Find where the given text appears and provide that cell's center as [X, Y] coordinate. 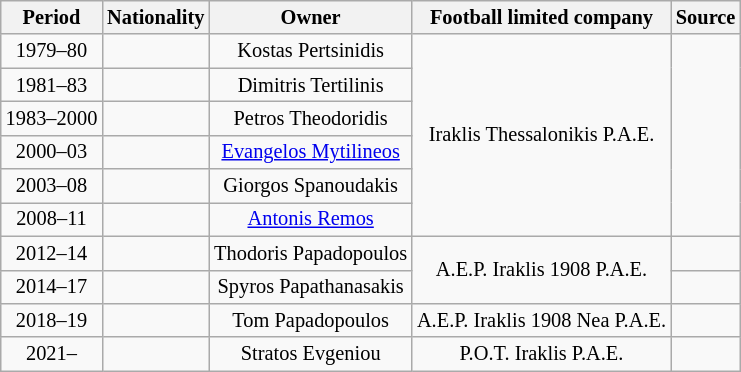
Antonis Remos [310, 220]
Stratos Evgeniou [310, 354]
2003–08 [52, 186]
Giorgos Spanoudakis [310, 186]
Thodoris Papadopoulos [310, 253]
Petros Theodoridis [310, 119]
2018–19 [52, 321]
1979–80 [52, 51]
Period [52, 18]
2021– [52, 354]
2000–03 [52, 152]
Spyros Papathanasakis [310, 287]
A.E.P. Iraklis 1908 Nea P.A.E. [542, 321]
2012–14 [52, 253]
1983–2000 [52, 119]
Owner [310, 18]
Source [706, 18]
Kostas Pertsinidis [310, 51]
Nationality [156, 18]
2008–11 [52, 220]
2014–17 [52, 287]
1981–83 [52, 85]
Tom Papadopoulos [310, 321]
Dimitris Tertilinis [310, 85]
Iraklis Thessalonikis P.A.E. [542, 135]
A.E.P. Iraklis 1908 P.A.E. [542, 270]
Evangelos Mytilineos [310, 152]
P.O.T. Iraklis P.A.E. [542, 354]
Football limited company [542, 18]
